Determine the (x, y) coordinate at the center of the cell enclosing the given text.  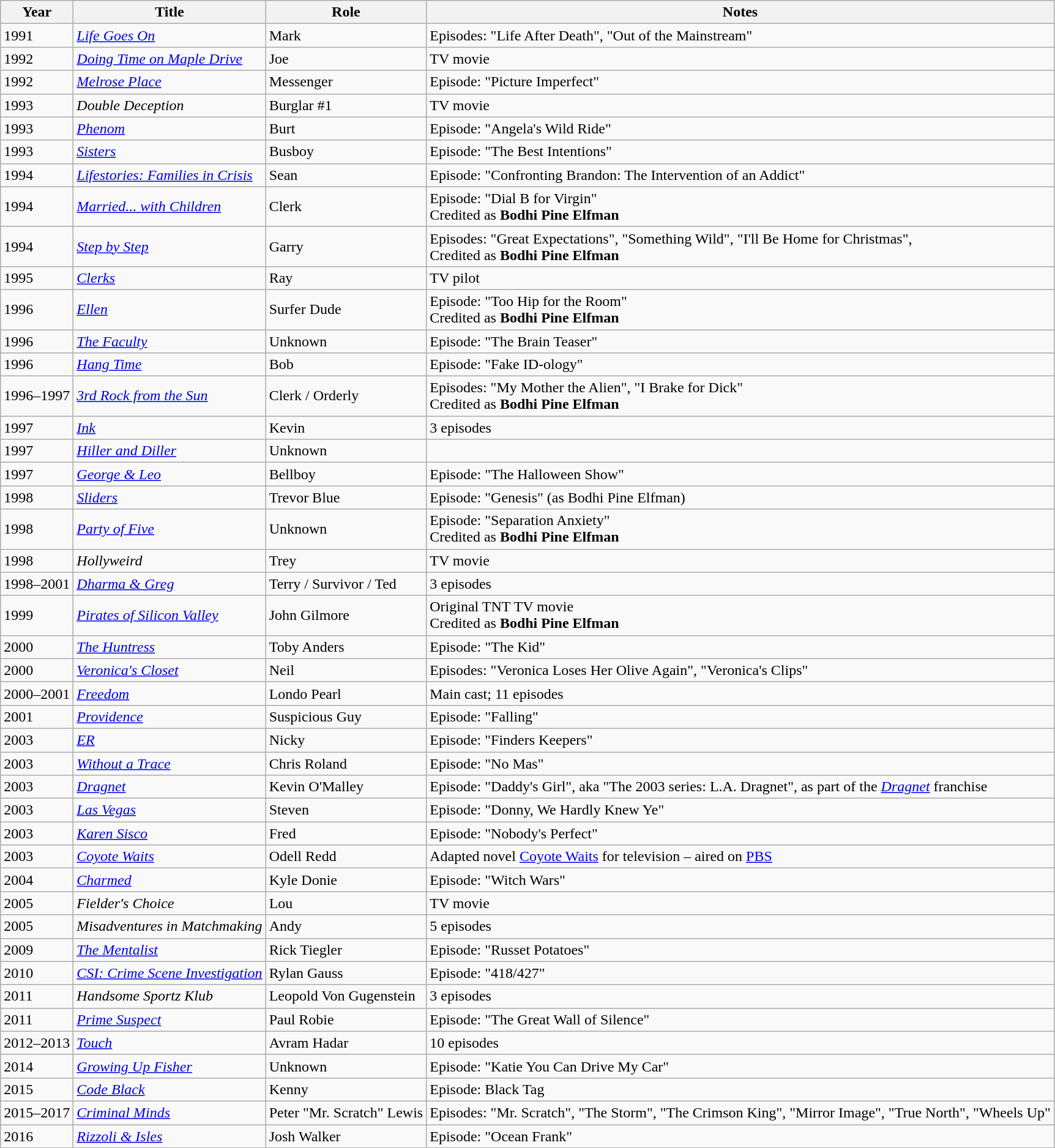
Mark (346, 35)
Toby Anders (346, 647)
1999 (37, 616)
Kenny (346, 1089)
Touch (170, 1043)
Code Black (170, 1089)
Phenom (170, 129)
Episodes: "My Mother the Alien", "I Brake for Dick"Credited as Bodhi Pine Elfman (740, 397)
Clerk (346, 207)
Episode: "Too Hip for the Room"Credited as Bodhi Pine Elfman (740, 310)
ER (170, 740)
John Gilmore (346, 616)
Charmed (170, 880)
Pirates of Silicon Valley (170, 616)
Ink (170, 428)
Surfer Dude (346, 310)
Las Vegas (170, 810)
Sisters (170, 152)
2000–2001 (37, 693)
Double Deception (170, 105)
Episode: "The Great Wall of Silence" (740, 1019)
2014 (37, 1066)
Paul Robie (346, 1019)
Year (37, 12)
The Huntress (170, 647)
Josh Walker (346, 1136)
Messenger (346, 82)
Married... with Children (170, 207)
1995 (37, 278)
CSI: Crime Scene Investigation (170, 973)
Original TNT TV movieCredited as Bodhi Pine Elfman (740, 616)
Steven (346, 810)
1998–2001 (37, 584)
Busboy (346, 152)
Episode: "Finders Keepers" (740, 740)
Step by Step (170, 246)
Episode: "418/427" (740, 973)
Andy (346, 926)
Veronica's Closet (170, 670)
Hiller and Diller (170, 451)
Growing Up Fisher (170, 1066)
George & Leo (170, 474)
Episode: "Angela's Wild Ride" (740, 129)
Odell Redd (346, 857)
Providence (170, 717)
Dragnet (170, 787)
Lifestories: Families in Crisis (170, 175)
Clerk / Orderly (346, 397)
Episodes: "Great Expectations", "Something Wild", "I'll Be Home for Christmas",Credited as Bodhi Pine Elfman (740, 246)
Kevin (346, 428)
Bellboy (346, 474)
Ellen (170, 310)
Episode: "Falling" (740, 717)
Sean (346, 175)
2009 (37, 950)
Fielder's Choice (170, 903)
Episode: "Ocean Frank" (740, 1136)
2015 (37, 1089)
Episode: "The Best Intentions" (740, 152)
Karen Sisco (170, 833)
Episodes: "Veronica Loses Her Olive Again", "Veronica's Clips" (740, 670)
The Mentalist (170, 950)
Rick Tiegler (346, 950)
Episodes: "Life After Death", "Out of the Mainstream" (740, 35)
Bob (346, 365)
1996–1997 (37, 397)
Life Goes On (170, 35)
Garry (346, 246)
Joe (346, 59)
Episode: "Daddy's Girl", aka "The 2003 series: L.A. Dragnet", as part of the Dragnet franchise (740, 787)
Episode: "The Kid" (740, 647)
Criminal Minds (170, 1113)
Handsome Sportz Klub (170, 996)
2010 (37, 973)
Sliders (170, 498)
Episode: Black Tag (740, 1089)
3rd Rock from the Sun (170, 397)
Episode: "Separation Anxiety"Credited as Bodhi Pine Elfman (740, 529)
Party of Five (170, 529)
Title (170, 12)
10 episodes (740, 1043)
Episode: "Nobody's Perfect" (740, 833)
Episode: "Picture Imperfect" (740, 82)
2012–2013 (37, 1043)
TV pilot (740, 278)
2015–2017 (37, 1113)
Hang Time (170, 365)
Main cast; 11 episodes (740, 693)
Coyote Waits (170, 857)
Leopold Von Gugenstein (346, 996)
Episode: "Witch Wars" (740, 880)
Doing Time on Maple Drive (170, 59)
Burt (346, 129)
Nicky (346, 740)
1991 (37, 35)
Suspicious Guy (346, 717)
Trevor Blue (346, 498)
Episodes: "Mr. Scratch", "The Storm", "The Crimson King", "Mirror Image", "True North", "Wheels Up" (740, 1113)
The Faculty (170, 341)
Melrose Place (170, 82)
Freedom (170, 693)
Avram Hadar (346, 1043)
Episode: "Genesis" (as Bodhi Pine Elfman) (740, 498)
2001 (37, 717)
Dharma & Greg (170, 584)
Episode: "No Mas" (740, 763)
Adapted novel Coyote Waits for television – aired on PBS (740, 857)
Episode: "Dial B for Virgin"Credited as Bodhi Pine Elfman (740, 207)
Misadventures in Matchmaking (170, 926)
Episode: "Russet Potatoes" (740, 950)
Kyle Donie (346, 880)
Burglar #1 (346, 105)
Episode: "Donny, We Hardly Knew Ye" (740, 810)
Londo Pearl (346, 693)
Rylan Gauss (346, 973)
Episode: "Katie You Can Drive My Car" (740, 1066)
2016 (37, 1136)
Ray (346, 278)
Neil (346, 670)
Episode: "Confronting Brandon: The Intervention of an Addict" (740, 175)
Trey (346, 561)
Without a Trace (170, 763)
Episode: "Fake ID-ology" (740, 365)
Episode: "The Brain Teaser" (740, 341)
Episode: "The Halloween Show" (740, 474)
Role (346, 12)
Notes (740, 12)
Terry / Survivor / Ted (346, 584)
Prime Suspect (170, 1019)
Clerks (170, 278)
Fred (346, 833)
Rizzoli & Isles (170, 1136)
Kevin O'Malley (346, 787)
Hollyweird (170, 561)
2004 (37, 880)
Chris Roland (346, 763)
Peter "Mr. Scratch" Lewis (346, 1113)
5 episodes (740, 926)
Lou (346, 903)
